Determine the (X, Y) coordinate at the center of the cell enclosing the given text.  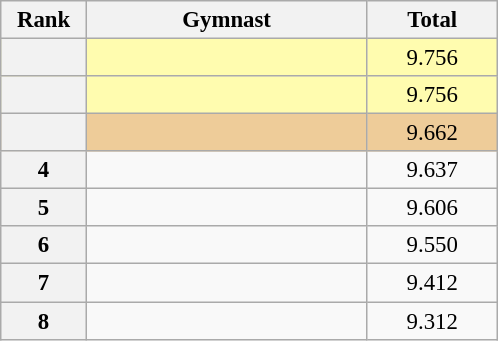
9.550 (432, 245)
4 (44, 170)
Rank (44, 20)
Gymnast (226, 20)
9.412 (432, 283)
9.662 (432, 133)
5 (44, 208)
Total (432, 20)
8 (44, 321)
9.312 (432, 321)
6 (44, 245)
7 (44, 283)
9.606 (432, 208)
9.637 (432, 170)
